Detect which cell encompasses the target text, then output its [X, Y] center coordinate. 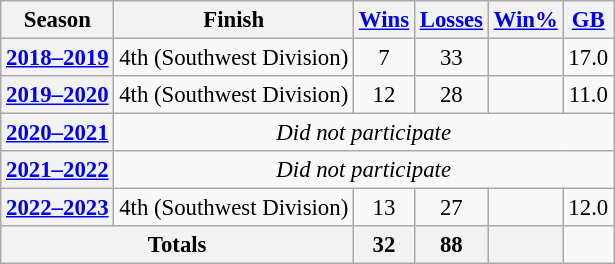
Totals [178, 245]
12 [384, 95]
Finish [234, 20]
2019–2020 [58, 95]
GB [588, 20]
27 [451, 208]
28 [451, 95]
Season [58, 20]
11.0 [588, 95]
2018–2019 [58, 58]
Win% [526, 20]
2021–2022 [58, 170]
7 [384, 58]
Wins [384, 20]
33 [451, 58]
32 [384, 245]
2020–2021 [58, 133]
Losses [451, 20]
13 [384, 208]
2022–2023 [58, 208]
17.0 [588, 58]
12.0 [588, 208]
88 [451, 245]
